For the text-containing cell, return its midpoint in (X, Y) coordinate format. 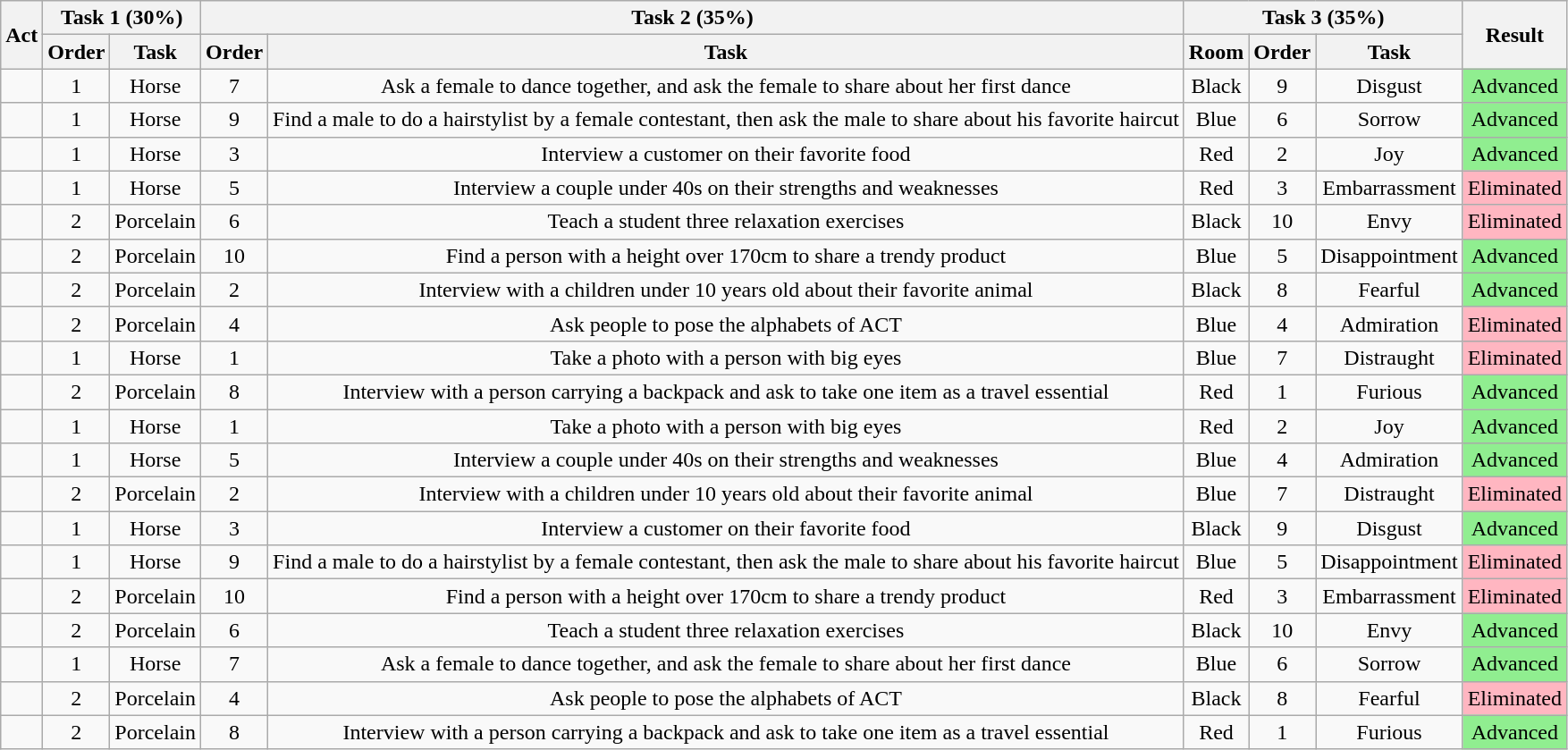
Task 3 (35%) (1323, 18)
Act (21, 35)
Room (1216, 52)
Task 1 (30%) (122, 18)
Task 2 (35%) (693, 18)
Result (1514, 35)
